Search for the cell housing the specified text and yield its [x, y] center coordinate. 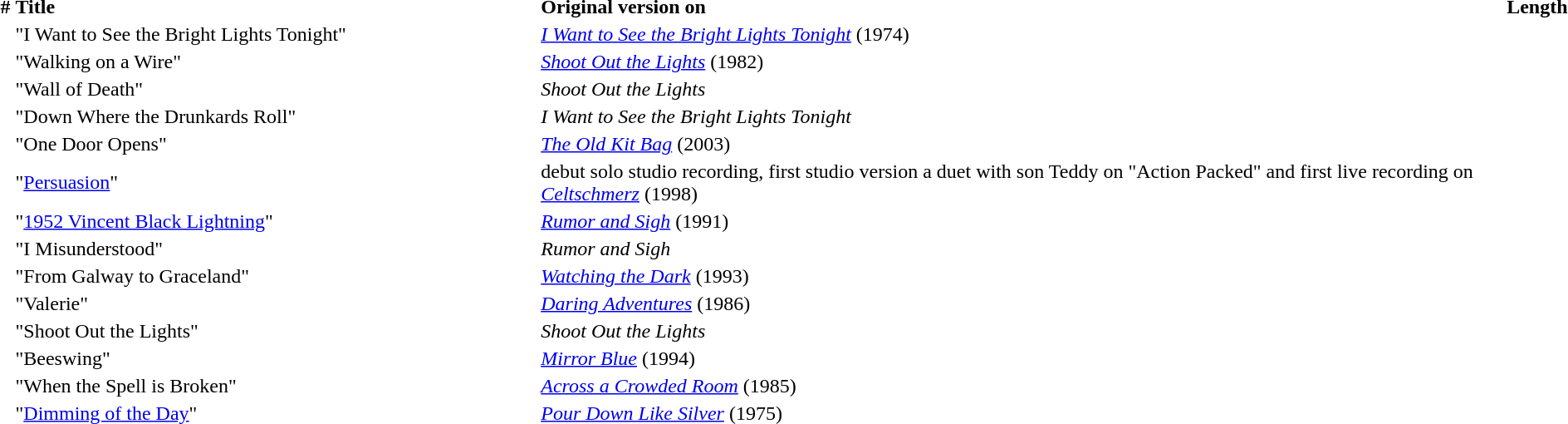
"Wall of Death" [276, 89]
"Walking on a Wire" [276, 62]
"1952 Vincent Black Lightning" [276, 221]
Watching the Dark (1993) [1022, 276]
Rumor and Sigh [1022, 249]
"Shoot Out the Lights" [276, 331]
"I Misunderstood" [276, 249]
"Valerie" [276, 303]
"One Door Opens" [276, 144]
Across a Crowded Room (1985) [1022, 386]
Daring Adventures (1986) [1022, 303]
The Old Kit Bag (2003) [1022, 144]
Shoot Out the Lights (1982) [1022, 62]
Mirror Blue (1994) [1022, 358]
debut solo studio recording, first studio version a duet with son Teddy on "Action Packed" and first live recording on Celtschmerz (1998) [1022, 183]
"Beeswing" [276, 358]
"I Want to See the Bright Lights Tonight" [276, 34]
"When the Spell is Broken" [276, 386]
"Persuasion" [276, 183]
Rumor and Sigh (1991) [1022, 221]
I Want to See the Bright Lights Tonight (1974) [1022, 34]
I Want to See the Bright Lights Tonight [1022, 116]
"From Galway to Graceland" [276, 276]
"Down Where the Drunkards Roll" [276, 116]
